Pinpoint the cell where the given text exists, returning its (x, y) midpoint coordinate. 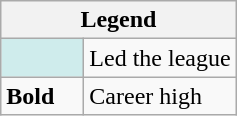
Legend (118, 20)
Led the league (160, 58)
Career high (160, 96)
Bold (42, 96)
